Extract the [x, y] coordinate from the center of the cell holding the provided text.  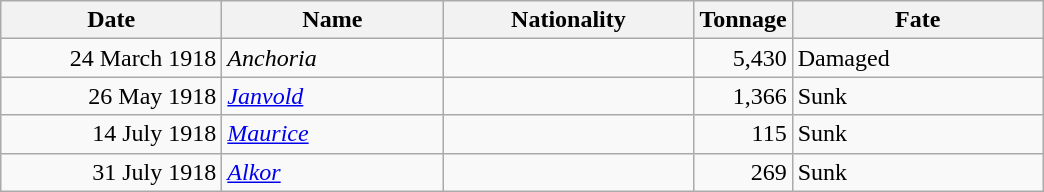
Maurice [332, 134]
Janvold [332, 96]
14 July 1918 [112, 134]
31 July 1918 [112, 172]
26 May 1918 [112, 96]
5,430 [743, 58]
Tonnage [743, 20]
Fate [918, 20]
Date [112, 20]
Anchoria [332, 58]
115 [743, 134]
Alkor [332, 172]
Nationality [568, 20]
1,366 [743, 96]
269 [743, 172]
Name [332, 20]
24 March 1918 [112, 58]
Damaged [918, 58]
